Output the [x, y] coordinate of the center of the cell containing the given text.  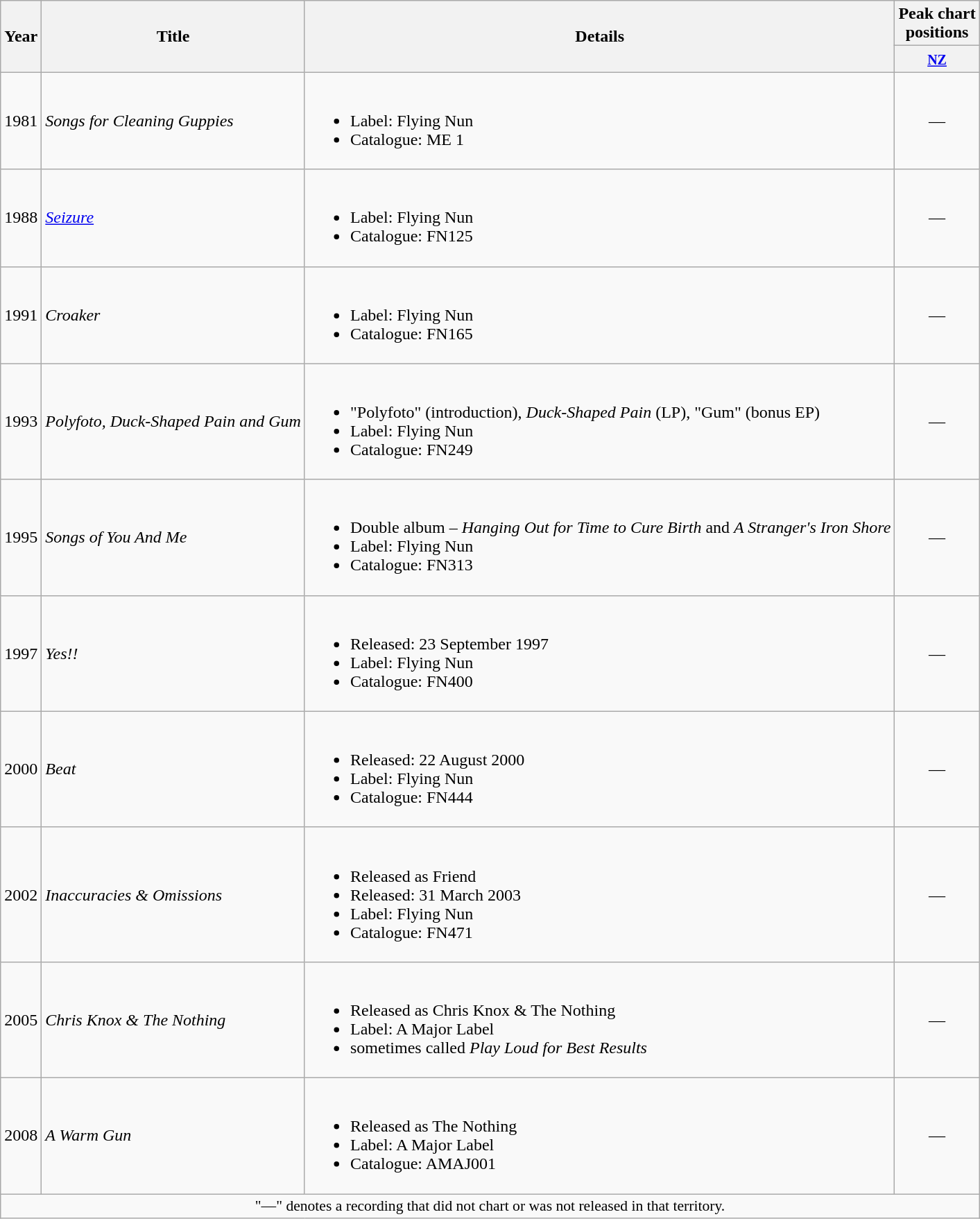
1993 [21, 422]
Songs for Cleaning Guppies [173, 121]
Double album – Hanging Out for Time to Cure Birth and A Stranger's Iron ShoreLabel: Flying NunCatalogue: FN313 [599, 537]
2005 [21, 1020]
"—" denotes a recording that did not chart or was not released in that territory. [490, 1206]
Released as The NothingLabel: A Major LabelCatalogue: AMAJ001 [599, 1135]
Yes!! [173, 654]
NZ [937, 59]
Seizure [173, 218]
Released as FriendReleased: 31 March 2003Label: Flying NunCatalogue: FN471 [599, 894]
Polyfoto, Duck-Shaped Pain and Gum [173, 422]
1991 [21, 315]
1997 [21, 654]
Peak chartpositions [937, 24]
A Warm Gun [173, 1135]
Beat [173, 769]
Released: 22 August 2000Label: Flying NunCatalogue: FN444 [599, 769]
Label: Flying NunCatalogue: FN165 [599, 315]
Chris Knox & The Nothing [173, 1020]
Inaccuracies & Omissions [173, 894]
Label: Flying NunCatalogue: ME 1 [599, 121]
2002 [21, 894]
Croaker [173, 315]
1995 [21, 537]
Released as Chris Knox & The NothingLabel: A Major Labelsometimes called Play Loud for Best Results [599, 1020]
Details [599, 36]
Label: Flying NunCatalogue: FN125 [599, 218]
2000 [21, 769]
2008 [21, 1135]
1988 [21, 218]
Year [21, 36]
"Polyfoto" (introduction), Duck-Shaped Pain (LP), "Gum" (bonus EP)Label: Flying NunCatalogue: FN249 [599, 422]
1981 [21, 121]
Released: 23 September 1997Label: Flying NunCatalogue: FN400 [599, 654]
Title [173, 36]
Songs of You And Me [173, 537]
